Identify which cell holds the provided text, then report its [X, Y] central coordinate. 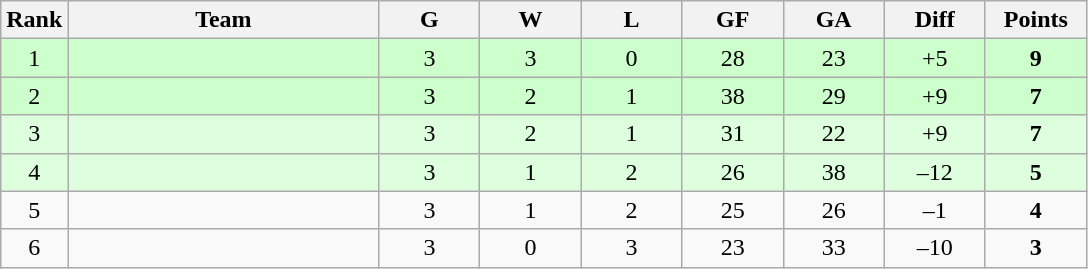
+5 [934, 58]
29 [834, 96]
–12 [934, 172]
33 [834, 248]
L [632, 20]
Points [1036, 20]
28 [732, 58]
W [530, 20]
25 [732, 210]
9 [1036, 58]
GA [834, 20]
Diff [934, 20]
31 [732, 134]
GF [732, 20]
Rank [34, 20]
6 [34, 248]
22 [834, 134]
–10 [934, 248]
G [430, 20]
–1 [934, 210]
Team [224, 20]
